Return the (x, y) coordinate for the center point of the cell that contains the specified text.  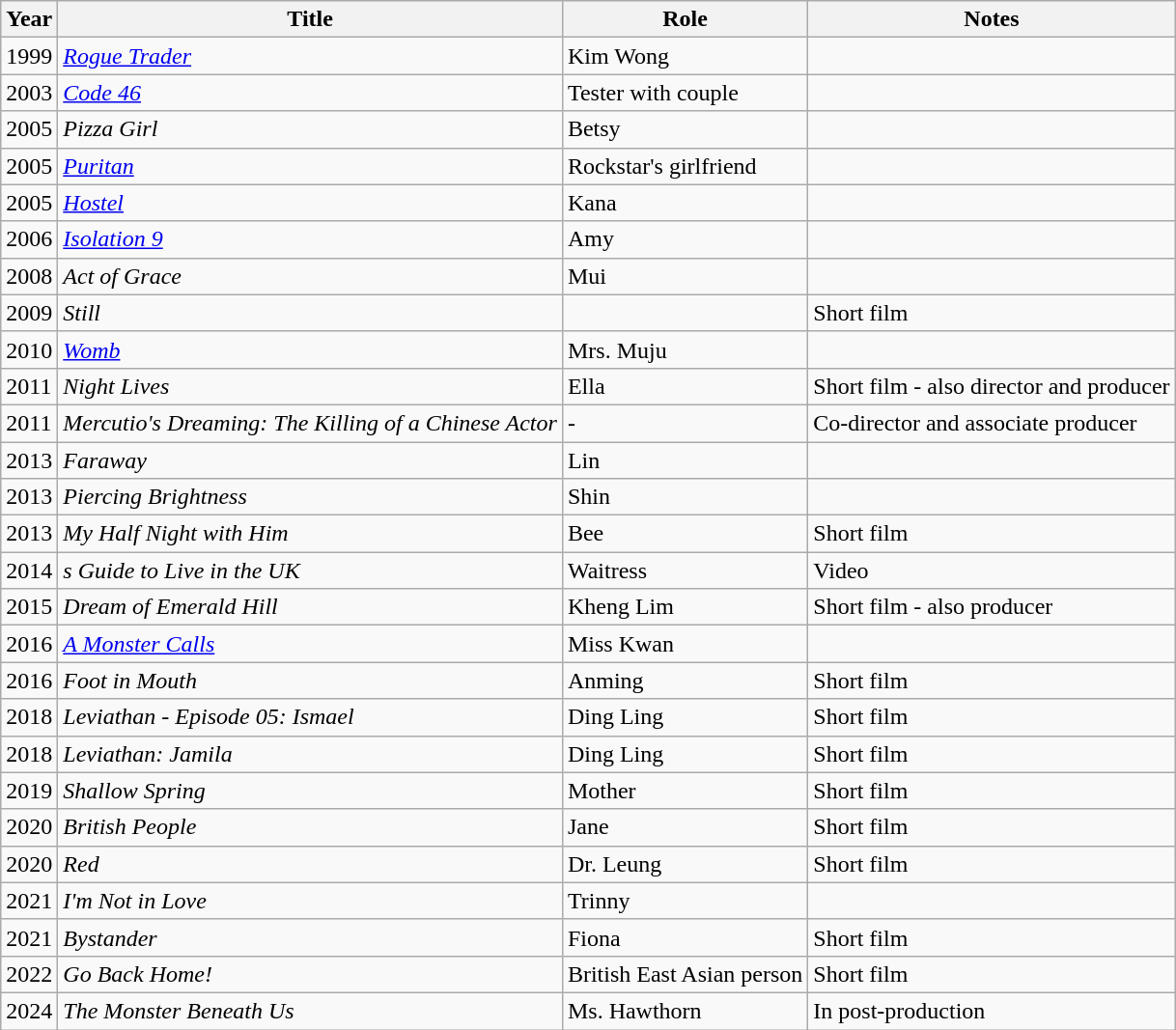
2006 (29, 239)
Dream of Emerald Hill (311, 607)
Tester with couple (685, 93)
Kim Wong (685, 56)
Night Lives (311, 386)
2009 (29, 313)
Video (992, 571)
Leviathan - Episode 05: Ismael (311, 717)
Mercutio's Dreaming: The Killing of a Chinese Actor (311, 423)
Rockstar's girlfriend (685, 166)
Mui (685, 276)
Go Back Home! (311, 974)
2008 (29, 276)
Short film - also producer (992, 607)
Title (311, 19)
Amy (685, 239)
Kheng Lim (685, 607)
Faraway (311, 460)
Jane (685, 827)
Role (685, 19)
Short film - also director and producer (992, 386)
- (685, 423)
Foot in Mouth (311, 681)
Piercing Brightness (311, 497)
2019 (29, 791)
Shallow Spring (311, 791)
2014 (29, 571)
Bee (685, 534)
British People (311, 827)
s Guide to Live in the UK (311, 571)
1999 (29, 56)
In post-production (992, 1011)
Mrs. Muju (685, 349)
Shin (685, 497)
Year (29, 19)
Betsy (685, 129)
Isolation 9 (311, 239)
Trinny (685, 901)
2015 (29, 607)
Red (311, 864)
Waitress (685, 571)
Notes (992, 19)
2003 (29, 93)
Ms. Hawthorn (685, 1011)
Still (311, 313)
Ella (685, 386)
My Half Night with Him (311, 534)
Hostel (311, 203)
2024 (29, 1011)
I'm Not in Love (311, 901)
Lin (685, 460)
British East Asian person (685, 974)
Dr. Leung (685, 864)
The Monster Beneath Us (311, 1011)
Code 46 (311, 93)
2022 (29, 974)
Kana (685, 203)
Act of Grace (311, 276)
Anming (685, 681)
Womb (311, 349)
Bystander (311, 937)
Rogue Trader (311, 56)
Pizza Girl (311, 129)
2010 (29, 349)
A Monster Calls (311, 644)
Puritan (311, 166)
Mother (685, 791)
Fiona (685, 937)
Co-director and associate producer (992, 423)
Leviathan: Jamila (311, 754)
Miss Kwan (685, 644)
